Extract the (X, Y) coordinate from the center of the cell holding the provided text.  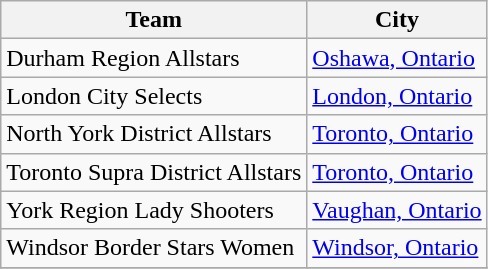
Oshawa, Ontario (397, 58)
North York District Allstars (154, 134)
Team (154, 20)
Toronto Supra District Allstars (154, 172)
London, Ontario (397, 96)
York Region Lady Shooters (154, 210)
Windsor, Ontario (397, 248)
Durham Region Allstars (154, 58)
City (397, 20)
Windsor Border Stars Women (154, 248)
Vaughan, Ontario (397, 210)
London City Selects (154, 96)
